Identify which cell holds the provided text, then report its [x, y] central coordinate. 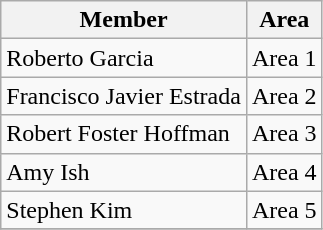
Area 3 [284, 134]
Stephen Kim [124, 210]
Amy Ish [124, 172]
Area 1 [284, 58]
Area [284, 20]
Roberto Garcia [124, 58]
Member [124, 20]
Robert Foster Hoffman [124, 134]
Francisco Javier Estrada [124, 96]
Area 2 [284, 96]
Area 5 [284, 210]
Area 4 [284, 172]
